Extract the [X, Y] coordinate from the center of the cell holding the provided text.  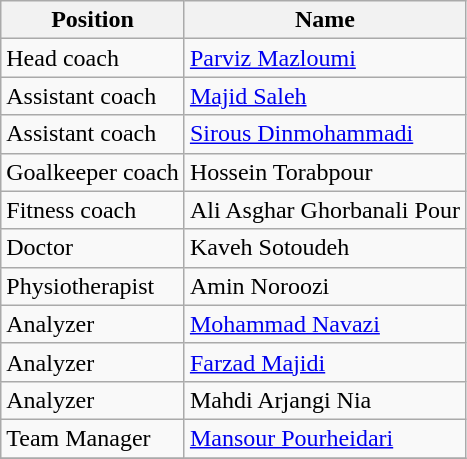
Goalkeeper coach [93, 172]
Sirous Dinmohammadi [324, 134]
Physiotherapist [93, 286]
Amin Noroozi [324, 286]
Fitness coach [93, 210]
Position [93, 20]
Majid Saleh [324, 96]
Ali Asghar Ghorbanali Pour [324, 210]
Mansour Pourheidari [324, 438]
Mohammad Navazi [324, 324]
Head coach [93, 58]
Farzad Majidi [324, 362]
Doctor [93, 248]
Team Manager [93, 438]
Parviz Mazloumi [324, 58]
Hossein Torabpour [324, 172]
Mahdi Arjangi Nia [324, 400]
Name [324, 20]
Kaveh Sotoudeh [324, 248]
